Pinpoint the cell where the given text exists, returning its [x, y] midpoint coordinate. 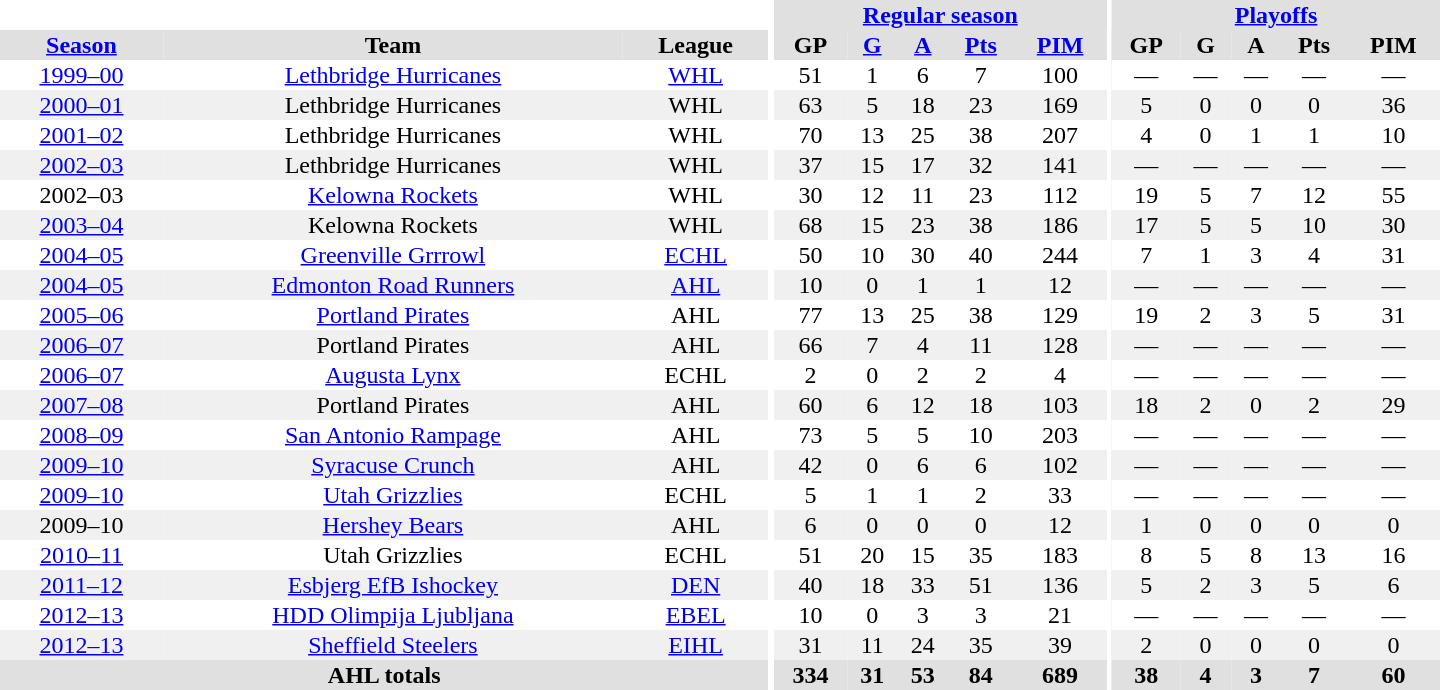
EIHL [696, 645]
2000–01 [82, 105]
37 [810, 165]
2010–11 [82, 555]
San Antonio Rampage [393, 435]
66 [810, 345]
183 [1060, 555]
Hershey Bears [393, 525]
20 [872, 555]
Esbjerg EfB Ishockey [393, 585]
HDD Olimpija Ljubljana [393, 615]
36 [1394, 105]
68 [810, 225]
16 [1394, 555]
2007–08 [82, 405]
42 [810, 465]
League [696, 45]
128 [1060, 345]
112 [1060, 195]
100 [1060, 75]
AHL totals [384, 675]
Season [82, 45]
2001–02 [82, 135]
Playoffs [1276, 15]
70 [810, 135]
334 [810, 675]
244 [1060, 255]
32 [981, 165]
2008–09 [82, 435]
50 [810, 255]
53 [924, 675]
21 [1060, 615]
Greenville Grrrowl [393, 255]
1999–00 [82, 75]
203 [1060, 435]
29 [1394, 405]
Syracuse Crunch [393, 465]
689 [1060, 675]
24 [924, 645]
Sheffield Steelers [393, 645]
55 [1394, 195]
Edmonton Road Runners [393, 285]
73 [810, 435]
EBEL [696, 615]
141 [1060, 165]
63 [810, 105]
2003–04 [82, 225]
84 [981, 675]
Team [393, 45]
2011–12 [82, 585]
2005–06 [82, 315]
207 [1060, 135]
186 [1060, 225]
103 [1060, 405]
77 [810, 315]
Regular season [940, 15]
DEN [696, 585]
Augusta Lynx [393, 375]
102 [1060, 465]
169 [1060, 105]
129 [1060, 315]
136 [1060, 585]
39 [1060, 645]
